Scan for the cell matching the given text and deliver its [X, Y] coordinate at center. 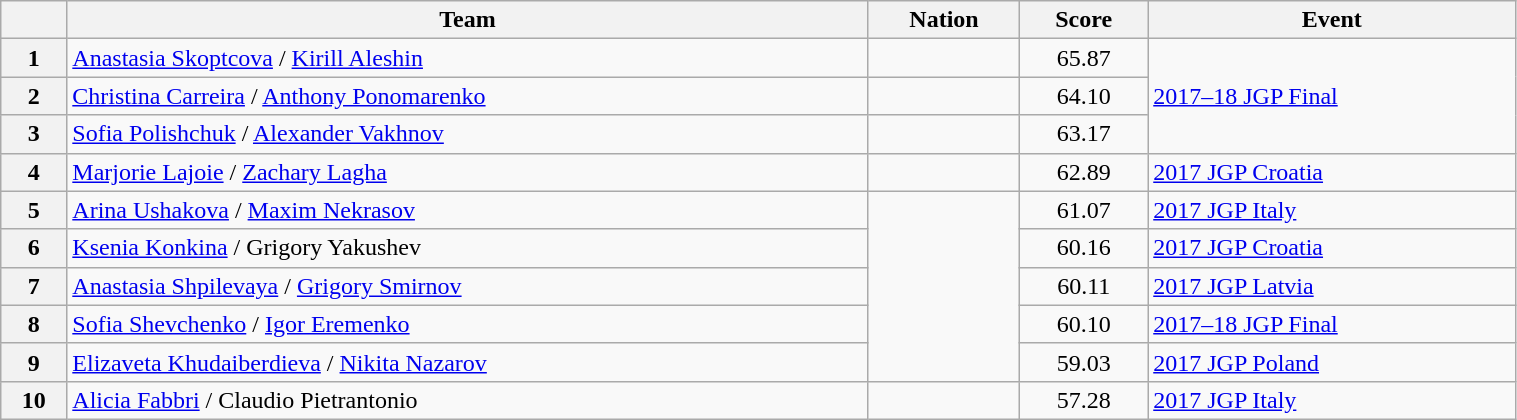
Anastasia Shpilevaya / Grigory Smirnov [468, 286]
6 [34, 248]
4 [34, 172]
Ksenia Konkina / Grigory Yakushev [468, 248]
7 [34, 286]
2017 JGP Latvia [1332, 286]
Christina Carreira / Anthony Ponomarenko [468, 96]
61.07 [1084, 210]
9 [34, 362]
5 [34, 210]
59.03 [1084, 362]
57.28 [1084, 400]
63.17 [1084, 134]
10 [34, 400]
60.16 [1084, 248]
3 [34, 134]
60.10 [1084, 324]
Marjorie Lajoie / Zachary Lagha [468, 172]
1 [34, 58]
Arina Ushakova / Maxim Nekrasov [468, 210]
8 [34, 324]
2017 JGP Poland [1332, 362]
2 [34, 96]
Elizaveta Khudaiberdieva / Nikita Nazarov [468, 362]
Alicia Fabbri / Claudio Pietrantonio [468, 400]
64.10 [1084, 96]
Score [1084, 20]
62.89 [1084, 172]
Nation [944, 20]
Sofia Polishchuk / Alexander Vakhnov [468, 134]
Sofia Shevchenko / Igor Eremenko [468, 324]
Team [468, 20]
65.87 [1084, 58]
60.11 [1084, 286]
Event [1332, 20]
Anastasia Skoptcova / Kirill Aleshin [468, 58]
